Determine the [X, Y] coordinate at the center of the cell enclosing the given text.  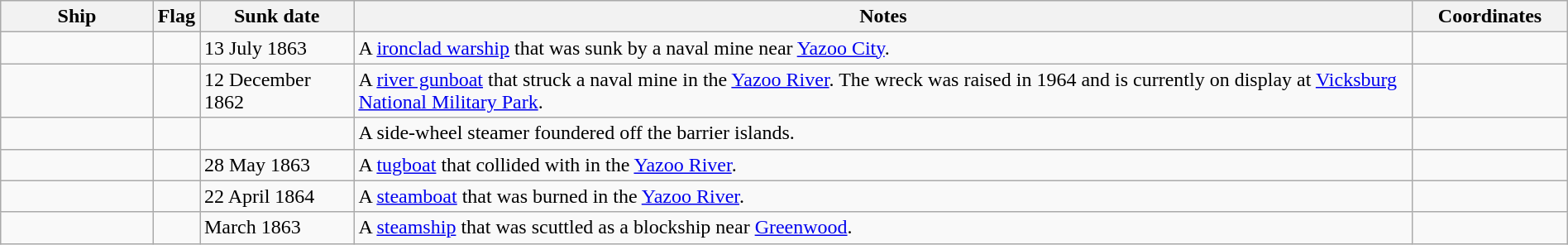
A tugboat that collided with in the Yazoo River. [883, 165]
A steamship that was scuttled as a blockship near Greenwood. [883, 228]
A ironclad warship that was sunk by a naval mine near Yazoo City. [883, 48]
Flag [176, 17]
22 April 1864 [277, 196]
A side-wheel steamer foundered off the barrier islands. [883, 133]
Notes [883, 17]
28 May 1863 [277, 165]
Ship [77, 17]
13 July 1863 [277, 48]
Sunk date [277, 17]
March 1863 [277, 228]
Coordinates [1490, 17]
A steamboat that was burned in the Yazoo River. [883, 196]
12 December 1862 [277, 91]
